Identify which cell holds the provided text, then report its [X, Y] central coordinate. 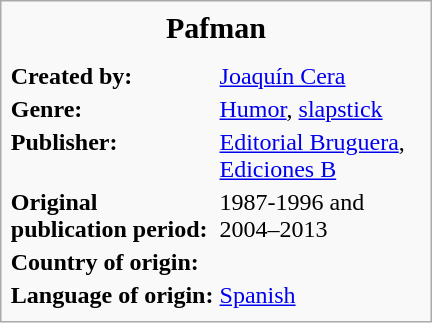
Country of origin: [112, 263]
Pafman [216, 28]
Joaquín Cera [320, 77]
Publisher: [112, 156]
Created by: [112, 77]
Original publication period: [112, 216]
Spanish [320, 296]
Genre: [112, 110]
Editorial Bruguera, Ediciones B [320, 156]
Language of origin: [112, 296]
1987-1996 and 2004–2013 [320, 216]
Humor, slapstick [320, 110]
